Search for the cell housing the specified text and yield its (X, Y) center coordinate. 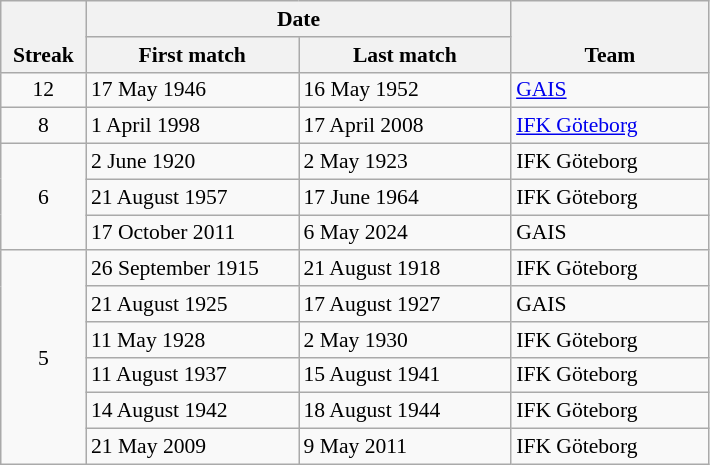
11 August 1937 (192, 375)
Team (610, 36)
17 April 2008 (404, 126)
15 August 1941 (404, 375)
16 May 1952 (404, 90)
6 (44, 198)
12 (44, 90)
1 April 1998 (192, 126)
17 June 1964 (404, 197)
14 August 1942 (192, 411)
11 May 1928 (192, 340)
21 August 1918 (404, 269)
Last match (404, 55)
21 August 1925 (192, 304)
17 May 1946 (192, 90)
Date (298, 19)
6 May 2024 (404, 233)
9 May 2011 (404, 447)
2 May 1930 (404, 340)
First match (192, 55)
18 August 1944 (404, 411)
2 May 1923 (404, 162)
21 August 1957 (192, 197)
Streak (44, 36)
8 (44, 126)
21 May 2009 (192, 447)
17 October 2011 (192, 233)
26 September 1915 (192, 269)
5 (44, 358)
17 August 1927 (404, 304)
2 June 1920 (192, 162)
